Return the [x, y] coordinate for the center point of the cell that contains the specified text.  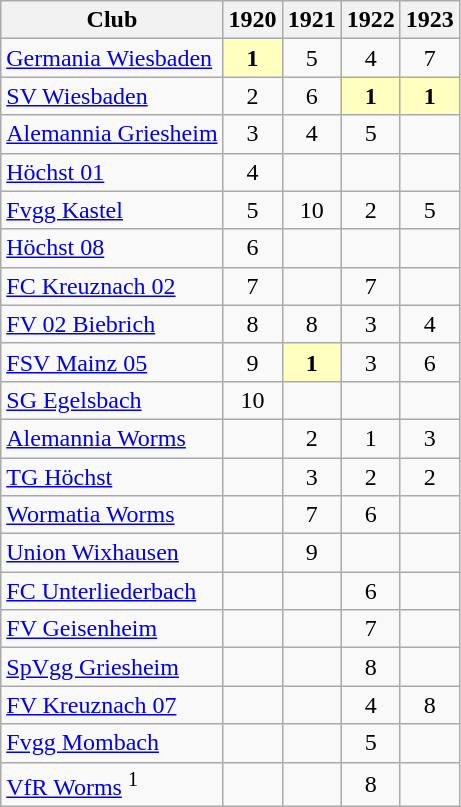
Alemannia Griesheim [112, 134]
Höchst 01 [112, 172]
Union Wixhausen [112, 553]
VfR Worms 1 [112, 784]
FV 02 Biebrich [112, 324]
Alemannia Worms [112, 438]
1923 [430, 20]
1920 [252, 20]
Fvgg Mombach [112, 743]
Fvgg Kastel [112, 210]
FSV Mainz 05 [112, 362]
SV Wiesbaden [112, 96]
SG Egelsbach [112, 400]
SpVgg Griesheim [112, 667]
FC Kreuznach 02 [112, 286]
Wormatia Worms [112, 515]
Club [112, 20]
Höchst 08 [112, 248]
FC Unterliederbach [112, 591]
Germania Wiesbaden [112, 58]
1922 [370, 20]
TG Höchst [112, 477]
FV Geisenheim [112, 629]
1921 [312, 20]
FV Kreuznach 07 [112, 705]
